From the cell containing the given text, extract its center point as (X, Y) coordinate. 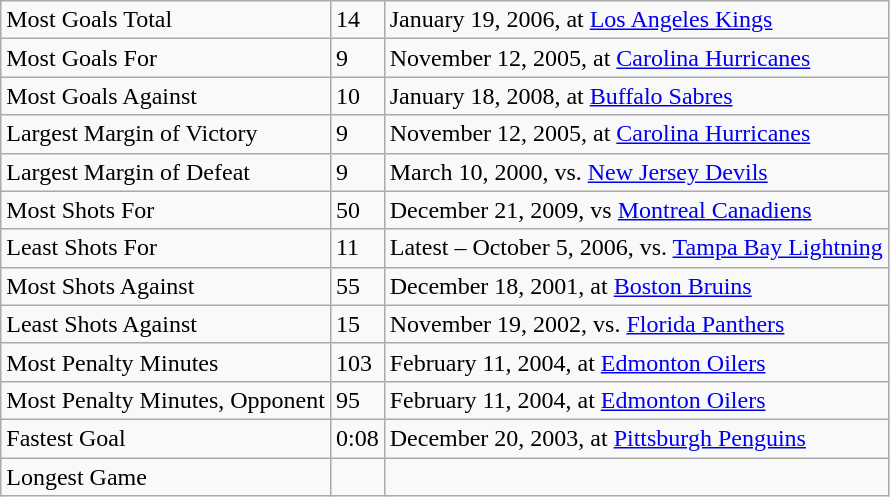
Most Goals For (166, 58)
15 (357, 324)
103 (357, 362)
Most Goals Against (166, 96)
Latest – October 5, 2006, vs. Tampa Bay Lightning (636, 248)
Most Penalty Minutes (166, 362)
14 (357, 20)
Most Shots Against (166, 286)
95 (357, 400)
0:08 (357, 438)
Largest Margin of Victory (166, 134)
Most Goals Total (166, 20)
10 (357, 96)
December 21, 2009, vs Montreal Canadiens (636, 210)
55 (357, 286)
December 18, 2001, at Boston Bruins (636, 286)
Least Shots For (166, 248)
Most Penalty Minutes, Opponent (166, 400)
Longest Game (166, 477)
January 18, 2008, at Buffalo Sabres (636, 96)
Fastest Goal (166, 438)
Most Shots For (166, 210)
December 20, 2003, at Pittsburgh Penguins (636, 438)
11 (357, 248)
March 10, 2000, vs. New Jersey Devils (636, 172)
November 19, 2002, vs. Florida Panthers (636, 324)
Largest Margin of Defeat (166, 172)
January 19, 2006, at Los Angeles Kings (636, 20)
50 (357, 210)
Least Shots Against (166, 324)
